Return [X, Y] of the center of cell containing provided text 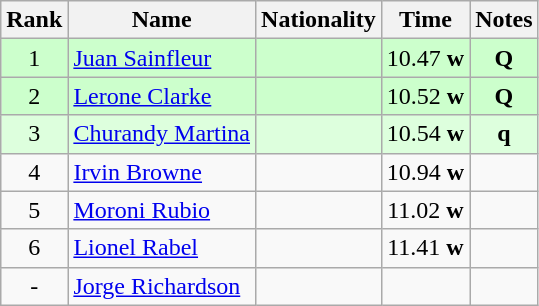
6 [34, 248]
11.41 w [425, 248]
Rank [34, 20]
1 [34, 58]
Moroni Rubio [162, 210]
5 [34, 210]
Nationality [319, 20]
- [34, 286]
Notes [504, 20]
10.47 w [425, 58]
q [504, 134]
Jorge Richardson [162, 286]
10.54 w [425, 134]
4 [34, 172]
3 [34, 134]
11.02 w [425, 210]
Churandy Martina [162, 134]
10.52 w [425, 96]
Name [162, 20]
2 [34, 96]
Time [425, 20]
10.94 w [425, 172]
Lerone Clarke [162, 96]
Irvin Browne [162, 172]
Juan Sainfleur [162, 58]
Lionel Rabel [162, 248]
